Return the [x, y] coordinate for the center point of the cell that contains the specified text.  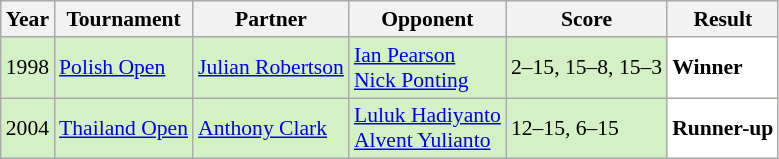
Thailand Open [124, 128]
Partner [271, 19]
Result [722, 19]
Winner [722, 68]
2–15, 15–8, 15–3 [586, 68]
Tournament [124, 19]
12–15, 6–15 [586, 128]
Score [586, 19]
1998 [28, 68]
Anthony Clark [271, 128]
Runner-up [722, 128]
2004 [28, 128]
Year [28, 19]
Ian Pearson Nick Ponting [428, 68]
Julian Robertson [271, 68]
Opponent [428, 19]
Luluk Hadiyanto Alvent Yulianto [428, 128]
Polish Open [124, 68]
